Detect which cell encompasses the target text, then output its (X, Y) center coordinate. 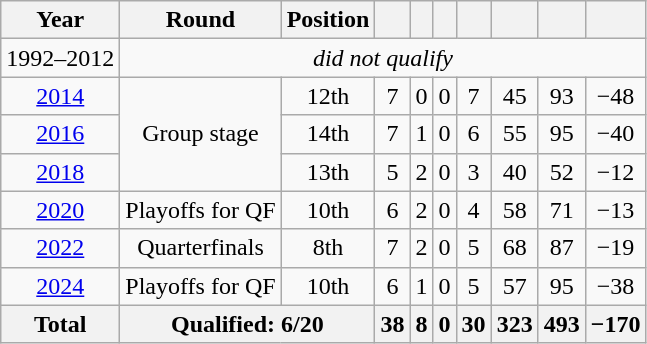
57 (514, 286)
Qualified: 6/20 (248, 324)
14th (328, 134)
Group stage (200, 134)
68 (514, 248)
3 (474, 172)
13th (328, 172)
−48 (616, 96)
Round (200, 20)
−40 (616, 134)
Year (60, 20)
2014 (60, 96)
493 (562, 324)
87 (562, 248)
2024 (60, 286)
30 (474, 324)
2022 (60, 248)
1992–2012 (60, 58)
−38 (616, 286)
45 (514, 96)
−13 (616, 210)
Quarterfinals (200, 248)
71 (562, 210)
2016 (60, 134)
−19 (616, 248)
58 (514, 210)
12th (328, 96)
40 (514, 172)
did not qualify (383, 58)
8th (328, 248)
−12 (616, 172)
2018 (60, 172)
2020 (60, 210)
55 (514, 134)
Total (60, 324)
93 (562, 96)
38 (392, 324)
4 (474, 210)
323 (514, 324)
−170 (616, 324)
8 (422, 324)
52 (562, 172)
Position (328, 20)
